Extract the [x, y] coordinate from the center of the cell holding the provided text.  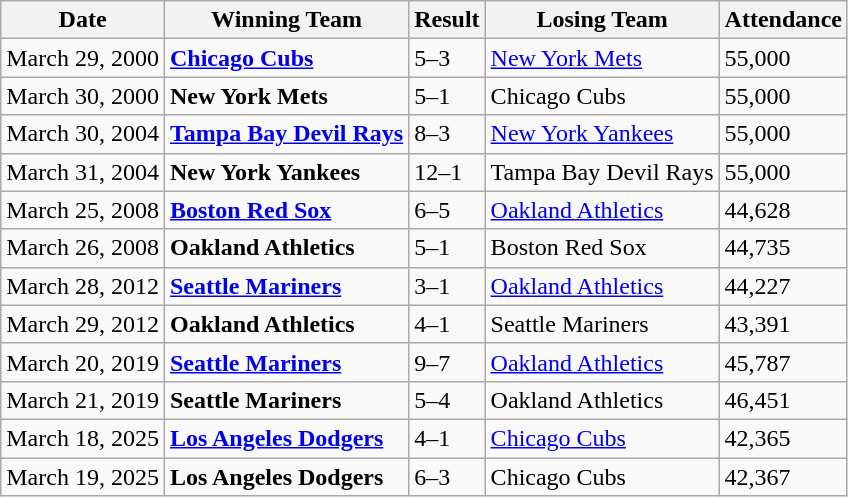
6–5 [447, 210]
Winning Team [286, 20]
5–4 [447, 400]
44,735 [783, 248]
March 31, 2004 [83, 172]
5–3 [447, 58]
March 30, 2000 [83, 96]
44,628 [783, 210]
March 26, 2008 [83, 248]
42,365 [783, 438]
46,451 [783, 400]
42,367 [783, 477]
March 28, 2012 [83, 286]
45,787 [783, 362]
March 29, 2012 [83, 324]
Losing Team [602, 20]
3–1 [447, 286]
Attendance [783, 20]
March 19, 2025 [83, 477]
March 30, 2004 [83, 134]
Date [83, 20]
Result [447, 20]
43,391 [783, 324]
March 29, 2000 [83, 58]
12–1 [447, 172]
9–7 [447, 362]
March 21, 2019 [83, 400]
8–3 [447, 134]
6–3 [447, 477]
March 20, 2019 [83, 362]
March 25, 2008 [83, 210]
44,227 [783, 286]
March 18, 2025 [83, 438]
